For the text-containing cell, return its midpoint in [X, Y] coordinate format. 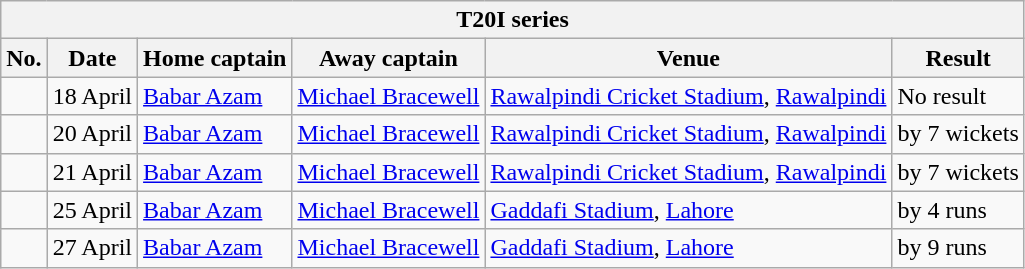
20 April [92, 134]
Date [92, 58]
Result [958, 58]
25 April [92, 210]
by 9 runs [958, 248]
No result [958, 96]
Venue [688, 58]
T20I series [513, 20]
18 April [92, 96]
by 4 runs [958, 210]
Home captain [215, 58]
Away captain [388, 58]
No. [24, 58]
21 April [92, 172]
27 April [92, 248]
